Pinpoint the cell where the given text exists, returning its (X, Y) midpoint coordinate. 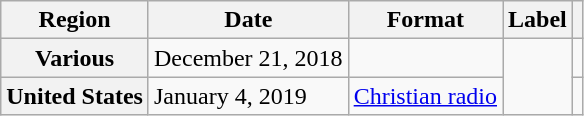
Label (538, 20)
Format (425, 20)
Date (248, 20)
Christian radio (425, 96)
January 4, 2019 (248, 96)
United States (75, 96)
Various (75, 58)
December 21, 2018 (248, 58)
Region (75, 20)
